Return the [X, Y] coordinate for the center point of the cell that contains the specified text.  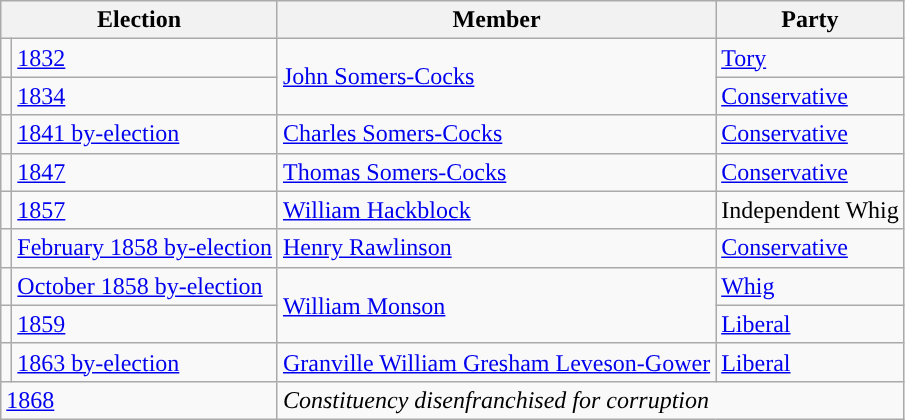
1868 [140, 400]
Member [496, 20]
1832 [145, 58]
October 1858 by-election [145, 286]
Granville William Gresham Leveson-Gower [496, 362]
Thomas Somers-Cocks [496, 172]
Tory [810, 58]
1847 [145, 172]
1859 [145, 324]
Independent Whig [810, 210]
1834 [145, 96]
Party [810, 20]
William Hackblock [496, 210]
1841 by-election [145, 134]
1863 by-election [145, 362]
Election [140, 20]
Henry Rawlinson [496, 248]
Constituency disenfranchised for corruption [590, 400]
John Somers-Cocks [496, 77]
William Monson [496, 305]
Whig [810, 286]
1857 [145, 210]
February 1858 by-election [145, 248]
Charles Somers-Cocks [496, 134]
